From the cell containing the given text, extract its center point as [x, y] coordinate. 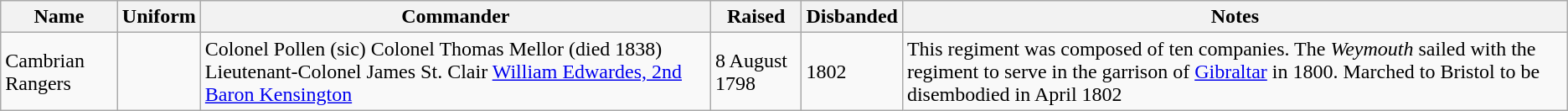
Cambrian Rangers [59, 71]
Commander [456, 17]
1802 [852, 71]
8 August 1798 [756, 71]
Uniform [159, 17]
Notes [1235, 17]
Raised [756, 17]
Colonel Pollen (sic) Colonel Thomas Mellor (died 1838) Lieutenant-Colonel James St. Clair William Edwardes, 2nd Baron Kensington [456, 71]
Name [59, 17]
Disbanded [852, 17]
